Return [x, y] of the center of cell containing provided text 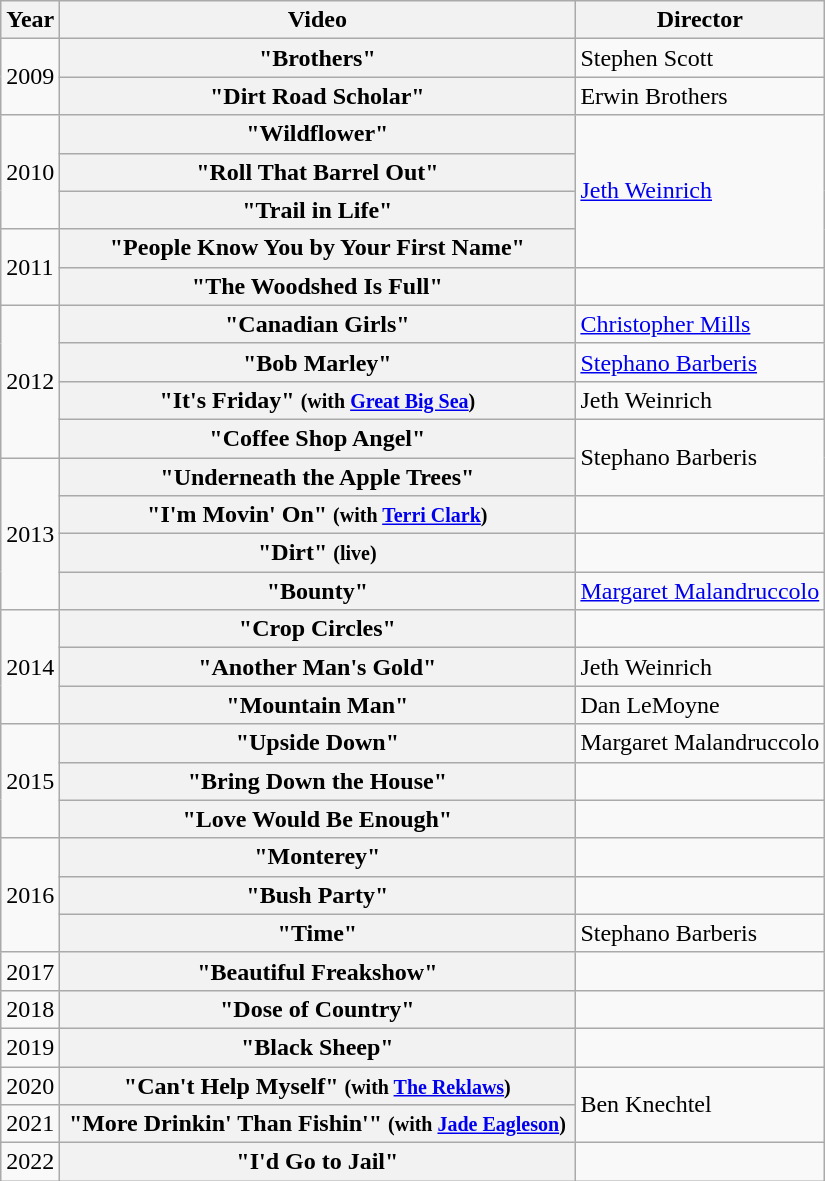
"Trail in Life" [318, 210]
"Wildflower" [318, 134]
"It's Friday" (with Great Big Sea) [318, 400]
"Bounty" [318, 591]
Dan LeMoyne [700, 705]
"Crop Circles" [318, 629]
2016 [30, 895]
"Bush Party" [318, 895]
Video [318, 20]
"Coffee Shop Angel" [318, 438]
"Dose of Country" [318, 1009]
Director [700, 20]
2009 [30, 77]
2013 [30, 534]
"Bob Marley" [318, 362]
Erwin Brothers [700, 96]
"Dirt Road Scholar" [318, 96]
2021 [30, 1124]
2018 [30, 1009]
"Canadian Girls" [318, 324]
"Dirt" (live) [318, 553]
"People Know You by Your First Name" [318, 248]
2020 [30, 1085]
"Roll That Barrel Out" [318, 172]
2012 [30, 381]
"Beautiful Freakshow" [318, 971]
2019 [30, 1047]
2017 [30, 971]
"Brothers" [318, 58]
"Time" [318, 933]
"Mountain Man" [318, 705]
2014 [30, 667]
"More Drinkin' Than Fishin'" (with Jade Eagleson) [318, 1124]
Christopher Mills [700, 324]
"Upside Down" [318, 743]
Year [30, 20]
"Love Would Be Enough" [318, 819]
2011 [30, 267]
"Another Man's Gold" [318, 667]
2015 [30, 781]
Ben Knechtel [700, 1104]
Stephen Scott [700, 58]
2010 [30, 172]
"Can't Help Myself" (with The Reklaws) [318, 1085]
"Monterey" [318, 857]
"The Woodshed Is Full" [318, 286]
2022 [30, 1162]
"I'd Go to Jail" [318, 1162]
"Black Sheep" [318, 1047]
"Underneath the Apple Trees" [318, 477]
"I'm Movin' On" (with Terri Clark) [318, 515]
"Bring Down the House" [318, 781]
